Capture the cell that displays the provided text and extract its [x, y] central coordinate. 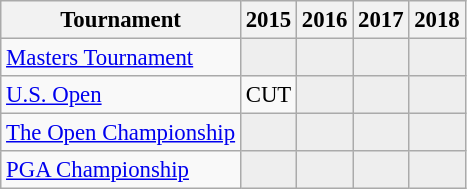
2017 [381, 20]
Tournament [121, 20]
2016 [325, 20]
2018 [437, 20]
CUT [268, 95]
The Open Championship [121, 133]
PGA Championship [121, 170]
U.S. Open [121, 95]
2015 [268, 20]
Masters Tournament [121, 58]
